Find where the given text appears and provide that cell's center as (x, y) coordinate. 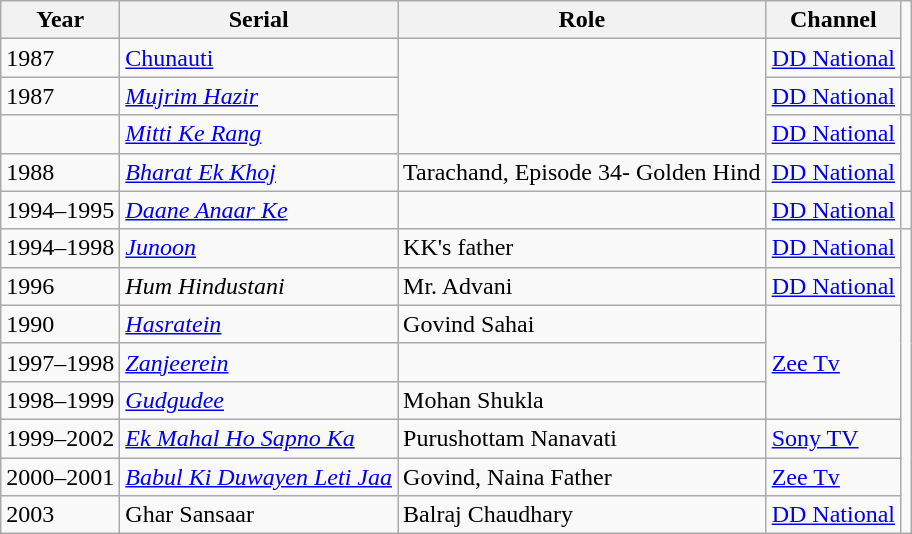
Zanjeerein (259, 362)
Channel (833, 20)
Balraj Chaudhary (582, 515)
1997–1998 (60, 362)
Tarachand, Episode 34- Golden Hind (582, 172)
Chunauti (259, 58)
Daane Anaar Ke (259, 210)
Ek Mahal Ho Sapno Ka (259, 438)
Babul Ki Duwayen Leti Jaa (259, 477)
Mr. Advani (582, 286)
1994–1998 (60, 248)
Role (582, 20)
Mitti Ke Rang (259, 134)
1988 (60, 172)
Mohan Shukla (582, 400)
Purushottam Nanavati (582, 438)
Hum Hindustani (259, 286)
Sony TV (833, 438)
2003 (60, 515)
2000–2001 (60, 477)
KK's father (582, 248)
Serial (259, 20)
1998–1999 (60, 400)
Govind, Naina Father (582, 477)
1999–2002 (60, 438)
Junoon (259, 248)
1994–1995 (60, 210)
Govind Sahai (582, 324)
Ghar Sansaar (259, 515)
1990 (60, 324)
Hasratein (259, 324)
Bharat Ek Khoj (259, 172)
Gudgudee (259, 400)
Year (60, 20)
1996 (60, 286)
Mujrim Hazir (259, 96)
